Return the [X, Y] coordinate for the center point of the cell that contains the specified text.  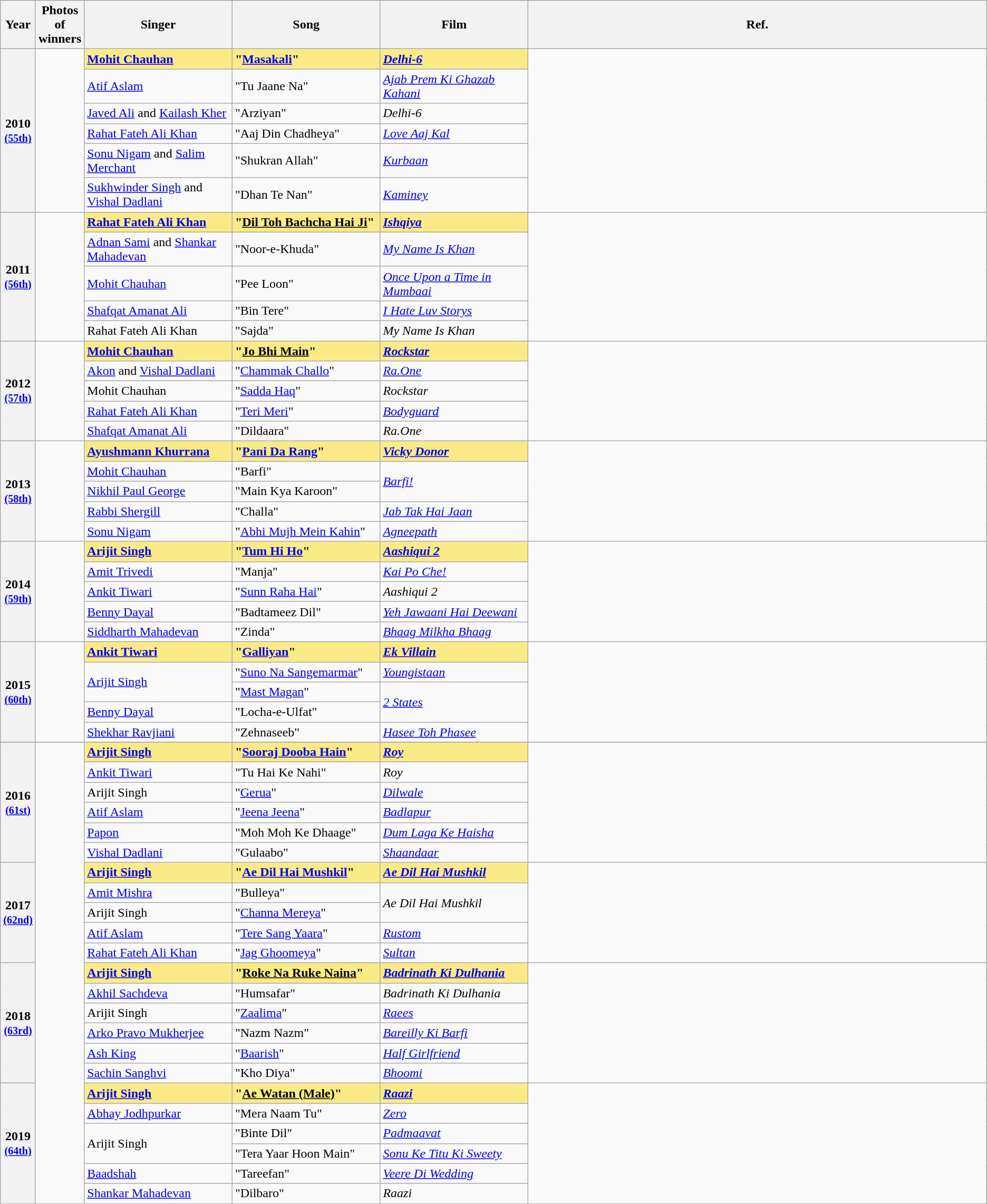
"Bulleya" [306, 892]
"Ae Dil Hai Mushkil" [306, 872]
Song [306, 25]
Hasee Toh Phasee [454, 732]
"Aaj Din Chadheya" [306, 133]
Shekhar Ravjiani [158, 732]
Kurbaan [454, 160]
2015 (60th) [18, 692]
"Sajda" [306, 331]
2011 (56th) [18, 276]
Bareilly Ki Barfi [454, 1033]
2 States [454, 702]
Ash King [158, 1053]
Siddharth Mahadevan [158, 632]
Amit Mishra [158, 892]
2016 (61st) [18, 802]
"Dil Toh Bachcha Hai Ji" [306, 222]
Kaminey [454, 195]
Year [18, 25]
Bhaag Milkha Bhaag [454, 632]
"Sadda Haq" [306, 391]
Ek Villain [454, 652]
"Gulaabo" [306, 852]
I Hate Luv Storys [454, 310]
"Challa" [306, 511]
"Channa Mereya" [306, 912]
Ayushmann Khurrana [158, 451]
Bhoomi [454, 1073]
"Badtameez Dil" [306, 611]
"Zinda" [306, 632]
Zero [454, 1113]
"Tera Yaar Hoon Main" [306, 1153]
Sultan [454, 953]
"Zehnaseeb" [306, 732]
2019 (64th) [18, 1143]
Sonu Ke Titu Ki Sweety [454, 1153]
"Tareefan" [306, 1173]
Shaandaar [454, 852]
"Tu Jaane Na" [306, 86]
Badlapur [454, 812]
"Pee Loon" [306, 284]
Papon [158, 832]
"Arziyan" [306, 113]
"Baarish" [306, 1053]
Sukhwinder Singh and Vishal Dadlani [158, 195]
Veere Di Wedding [454, 1173]
Javed Ali and Kailash Kher [158, 113]
"Binte Dil" [306, 1133]
Bodyguard [454, 411]
"Gerua" [306, 792]
2014 (59th) [18, 591]
Sonu Nigam [158, 531]
"Locha-e-Ulfat" [306, 712]
Dilwale [454, 792]
2010 (55th) [18, 131]
"Jeena Jeena" [306, 812]
Yeh Jawaani Hai Deewani [454, 611]
Raees [454, 1013]
"Masakali" [306, 59]
Sonu Nigam and Salim Merchant [158, 160]
Dum Laga Ke Haisha [454, 832]
"Mast Magan" [306, 692]
"Chammak Challo" [306, 371]
"Shukran Allah" [306, 160]
Rustom [454, 933]
Padmaavat [454, 1133]
Kai Po Che! [454, 571]
"Main Kya Karoon" [306, 491]
"Teri Meri" [306, 411]
"Noor-e-Khuda" [306, 249]
Singer [158, 25]
2018 (63rd) [18, 1023]
"Tum Hi Ho" [306, 551]
Shankar Mahadevan [158, 1193]
Rabbi Shergill [158, 511]
"Barfi" [306, 471]
Photos of winners [60, 25]
"Zaalima" [306, 1013]
"Dhan Te Nan" [306, 195]
Jab Tak Hai Jaan [454, 511]
"Nazm Nazm" [306, 1033]
"Jag Ghoomeya" [306, 953]
"Sooraj Dooba Hain" [306, 752]
"Tere Sang Yaara" [306, 933]
"Mera Naam Tu" [306, 1113]
"Roke Na Ruke Naina" [306, 973]
Akhil Sachdeva [158, 993]
"Humsafar" [306, 993]
"Galliyan" [306, 652]
"Tu Hai Ke Nahi" [306, 772]
Nikhil Paul George [158, 491]
Love Aaj Kal [454, 133]
Sachin Sanghvi [158, 1073]
"Dilbaro" [306, 1193]
Ajab Prem Ki Ghazab Kahani [454, 86]
Ishqiya [454, 222]
"Bin Tere" [306, 310]
Ref. [757, 25]
"Sunn Raha Hai" [306, 591]
"Ae Watan (Male)" [306, 1093]
"Pani Da Rang" [306, 451]
"Manja" [306, 571]
Arko Pravo Mukherjee [158, 1033]
Half Girlfriend [454, 1053]
"Suno Na Sangemarmar" [306, 672]
"Jo Bhi Main" [306, 351]
Agneepath [454, 531]
Adnan Sami and Shankar Mahadevan [158, 249]
Barfi! [454, 481]
"Kho Diya" [306, 1073]
Baadshah [158, 1173]
Youngistaan [454, 672]
Amit Trivedi [158, 571]
Vicky Donor [454, 451]
Akon and Vishal Dadlani [158, 371]
2012 (57th) [18, 391]
Vishal Dadlani [158, 852]
2013 (58th) [18, 491]
"Moh Moh Ke Dhaage" [306, 832]
Film [454, 25]
2017 (62nd) [18, 912]
"Dildaara" [306, 431]
Abhay Jodhpurkar [158, 1113]
"Abhi Mujh Mein Kahin" [306, 531]
Once Upon a Time in Mumbaai [454, 284]
